Provide the [x, y] coordinate of the cell's center where the given text is located.  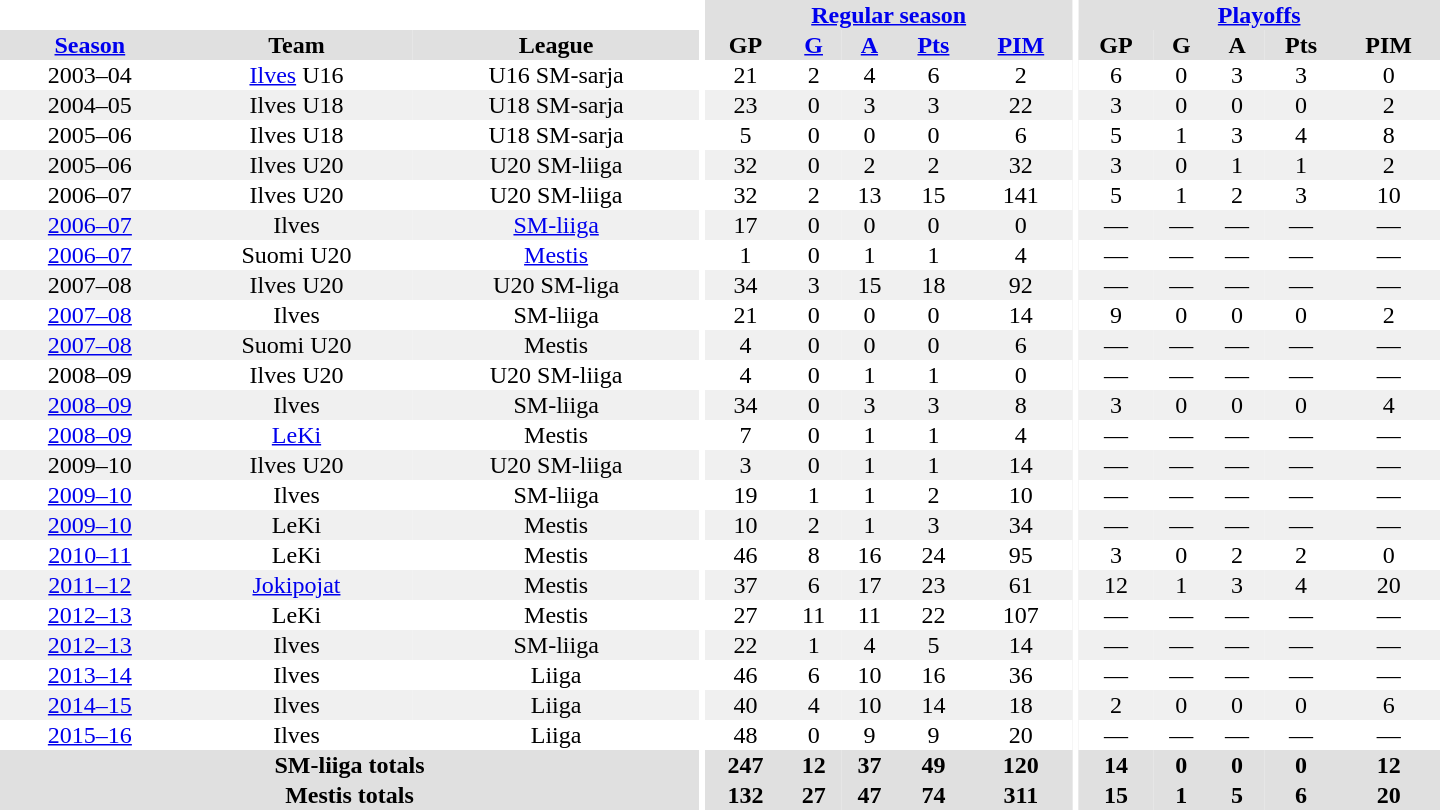
2004–05 [90, 105]
311 [1022, 795]
132 [746, 795]
U16 SM-sarja [556, 75]
Ilves U16 [296, 75]
48 [746, 735]
40 [746, 705]
95 [1022, 555]
2014–15 [90, 705]
74 [933, 795]
7 [746, 435]
2011–12 [90, 585]
Jokipojat [296, 585]
2013–14 [90, 675]
120 [1022, 765]
2015–16 [90, 735]
247 [746, 765]
92 [1022, 285]
49 [933, 765]
24 [933, 555]
107 [1022, 615]
2003–04 [90, 75]
Mestis totals [350, 795]
SM-liiga totals [350, 765]
Regular season [888, 15]
13 [870, 195]
19 [746, 495]
61 [1022, 585]
Team [296, 45]
Playoffs [1259, 15]
2010–11 [90, 555]
U20 SM-liga [556, 285]
141 [1022, 195]
47 [870, 795]
36 [1022, 675]
Season [90, 45]
League [556, 45]
